Pinpoint the cell where the given text exists, returning its (X, Y) midpoint coordinate. 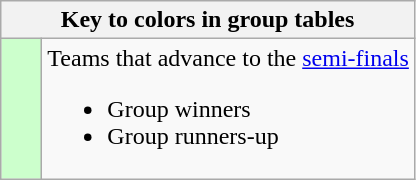
Teams that advance to the semi-finalsGroup winnersGroup runners-up (228, 109)
Key to colors in group tables (208, 20)
